Identify which cell holds the provided text, then report its [X, Y] central coordinate. 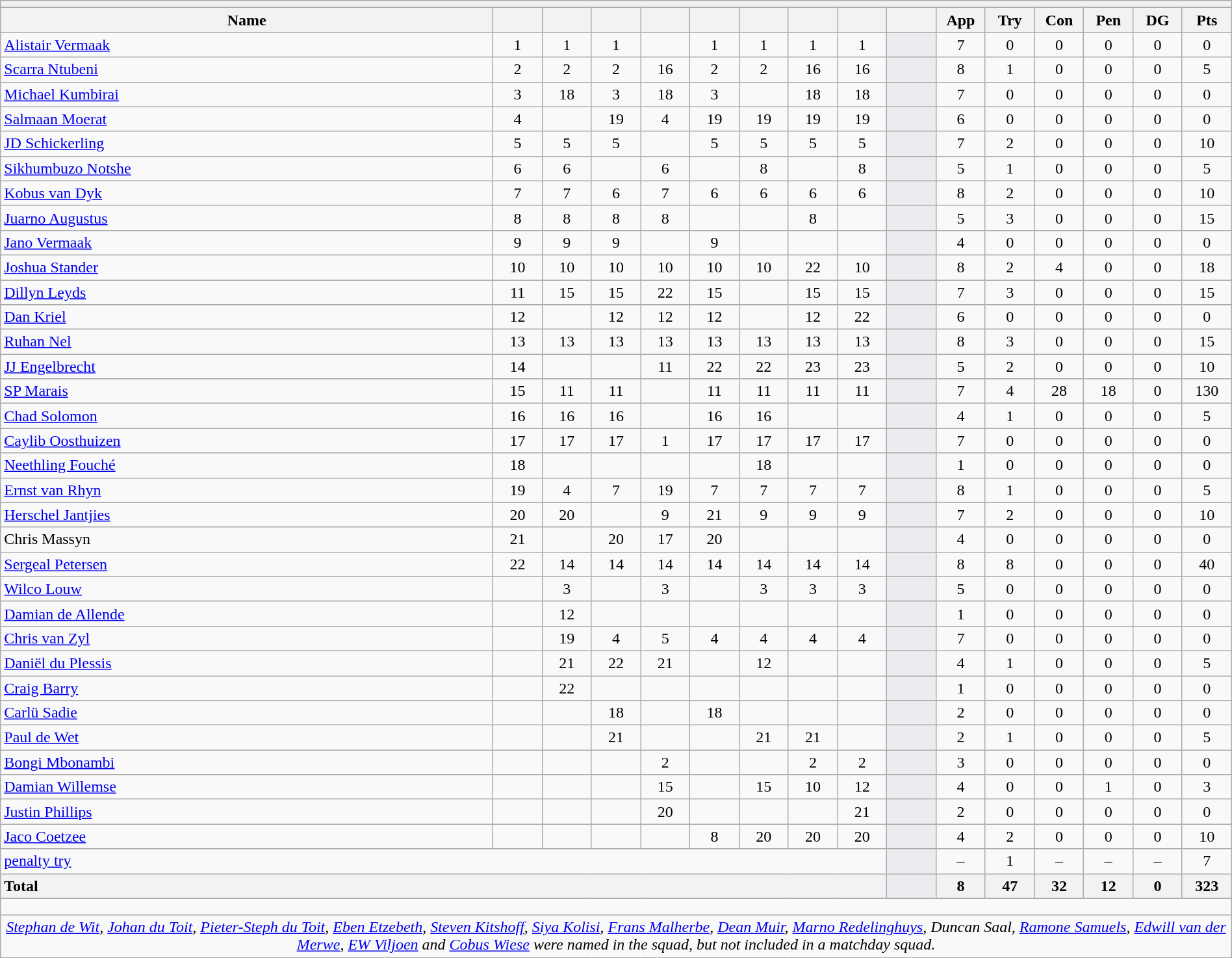
penalty try [444, 861]
Justin Phillips [247, 812]
Scarra Ntubeni [247, 70]
DG [1158, 20]
32 [1059, 886]
Sikhumbuzo Notshe [247, 168]
Daniël du Plessis [247, 663]
40 [1207, 564]
Ernst van Rhyn [247, 490]
Jano Vermaak [247, 242]
Name [247, 20]
JD Schickerling [247, 144]
Sergeal Petersen [247, 564]
Alistair Vermaak [247, 45]
Chris van Zyl [247, 638]
Total [444, 886]
28 [1059, 391]
Wilco Louw [247, 589]
130 [1207, 391]
Try [1010, 20]
Damian Willemse [247, 787]
Salmaan Moerat [247, 119]
Chris Massyn [247, 539]
Damian de Allende [247, 614]
Paul de Wet [247, 738]
Ruhan Nel [247, 342]
47 [1010, 886]
Jaco Coetzee [247, 836]
Kobus van Dyk [247, 193]
323 [1207, 886]
Pen [1109, 20]
Con [1059, 20]
Michael Kumbirai [247, 94]
Carlü Sadie [247, 713]
Bongi Mbonambi [247, 762]
Juarno Augustus [247, 218]
Joshua Stander [247, 267]
App [961, 20]
Craig Barry [247, 688]
Caylib Oosthuizen [247, 441]
JJ Engelbrecht [247, 367]
Neethling Fouché [247, 465]
Pts [1207, 20]
SP Marais [247, 391]
Herschel Jantjies [247, 515]
Dan Kriel [247, 317]
Dillyn Leyds [247, 292]
Chad Solomon [247, 416]
